Return [x, y] of the center of cell containing provided text 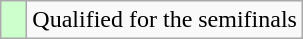
Qualified for the semifinals [165, 20]
